From the cell containing the given text, extract its center point as [x, y] coordinate. 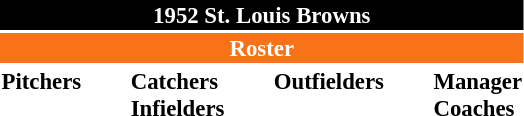
Roster [262, 48]
1952 St. Louis Browns [262, 15]
